Provide the (x, y) coordinate of the cell's center where the given text is located.  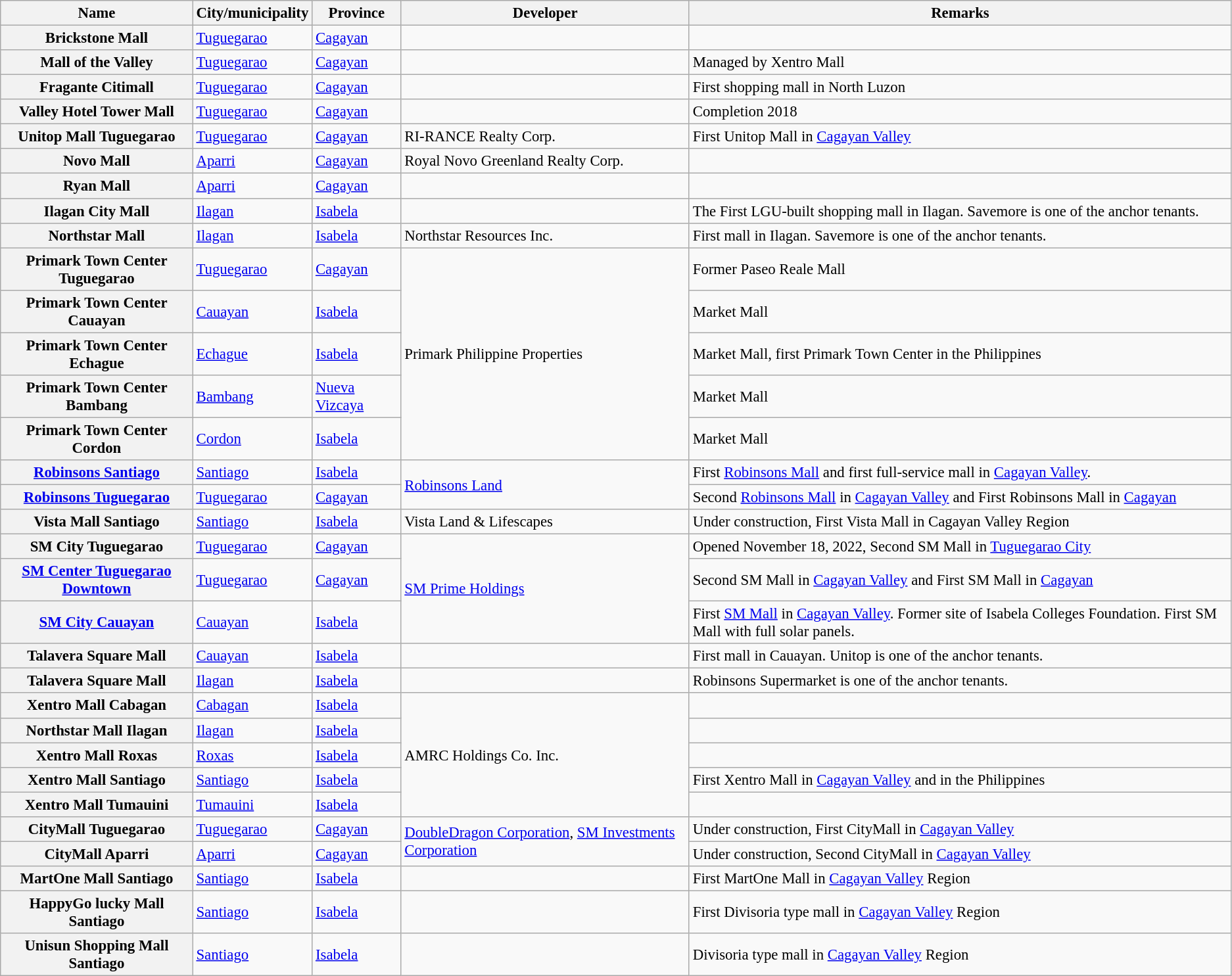
Province (356, 13)
Under construction, First CityMall in Cagayan Valley (960, 829)
Primark Town Center Cordon (97, 439)
First Unitop Mall in Cagayan Valley (960, 137)
First Xentro Mall in Cagayan Valley and in the Philippines (960, 779)
Mall of the Valley (97, 62)
Cordon (252, 439)
Xentro Mall Santiago (97, 779)
Unisun Shopping Mall Santiago (97, 954)
SM Prime Holdings (545, 589)
Ryan Mall (97, 186)
Xentro Mall Tumauini (97, 804)
Royal Novo Greenland Realty Corp. (545, 161)
Xentro Mall Roxas (97, 755)
HappyGo lucky Mall Santiago (97, 912)
Northstar Mall Ilagan (97, 730)
Robinsons Supermarket is one of the anchor tenants. (960, 681)
Echague (252, 354)
Developer (545, 13)
Robinsons Land (545, 485)
Ilagan City Mall (97, 211)
Robinsons Tuguegarao (97, 497)
The First LGU-built shopping mall in Ilagan. Savemore is one of the anchor tenants. (960, 211)
Name (97, 13)
Brickstone Mall (97, 38)
First mall in Ilagan. Savemore is one of the anchor tenants. (960, 235)
Under construction, First Vista Mall in Cagayan Valley Region (960, 522)
Completion 2018 (960, 112)
Primark Town Center Cauayan (97, 312)
Primark Town Center Echague (97, 354)
RI-RANCE Realty Corp. (545, 137)
Market Mall, first Primark Town Center in the Philippines (960, 354)
Remarks (960, 13)
Northstar Mall (97, 235)
Nueva Vizcaya (356, 397)
CityMall Aparri (97, 854)
Roxas (252, 755)
Novo Mall (97, 161)
Under construction, Second CityMall in Cagayan Valley (960, 854)
First mall in Cauayan. Unitop is one of the anchor tenants. (960, 656)
MartOne Mall Santiago (97, 879)
Unitop Mall Tuguegarao (97, 137)
Xentro Mall Cabagan (97, 706)
Former Paseo Reale Mall (960, 269)
Tumauini (252, 804)
Second SM Mall in Cagayan Valley and First SM Mall in Cagayan (960, 580)
First SM Mall in Cagayan Valley. Former site of Isabela Colleges Foundation. First SM Mall with full solar panels. (960, 623)
Divisoria type mall in Cagayan Valley Region (960, 954)
Vista Land & Lifescapes (545, 522)
SM City Cauayan (97, 623)
Northstar Resources Inc. (545, 235)
Primark Philippine Properties (545, 354)
SM Center Tuguegarao Downtown (97, 580)
Vista Mall Santiago (97, 522)
DoubleDragon Corporation, SM Investments Corporation (545, 841)
Second Robinsons Mall in Cagayan Valley and First Robinsons Mall in Cagayan (960, 497)
Opened November 18, 2022, Second SM Mall in Tuguegarao City (960, 547)
CityMall Tuguegarao (97, 829)
Fragante Citimall (97, 87)
AMRC Holdings Co. Inc. (545, 755)
Cabagan (252, 706)
City/municipality (252, 13)
Managed by Xentro Mall (960, 62)
Valley Hotel Tower Mall (97, 112)
Bambang (252, 397)
Robinsons Santiago (97, 473)
First MartOne Mall in Cagayan Valley Region (960, 879)
Primark Town Center Tuguegarao (97, 269)
First Robinsons Mall and first full-service mall in Cagayan Valley. (960, 473)
First Divisoria type mall in Cagayan Valley Region (960, 912)
Primark Town Center Bambang (97, 397)
First shopping mall in North Luzon (960, 87)
SM City Tuguegarao (97, 547)
